Locate the cell with the specified text and output its [X, Y] center coordinate. 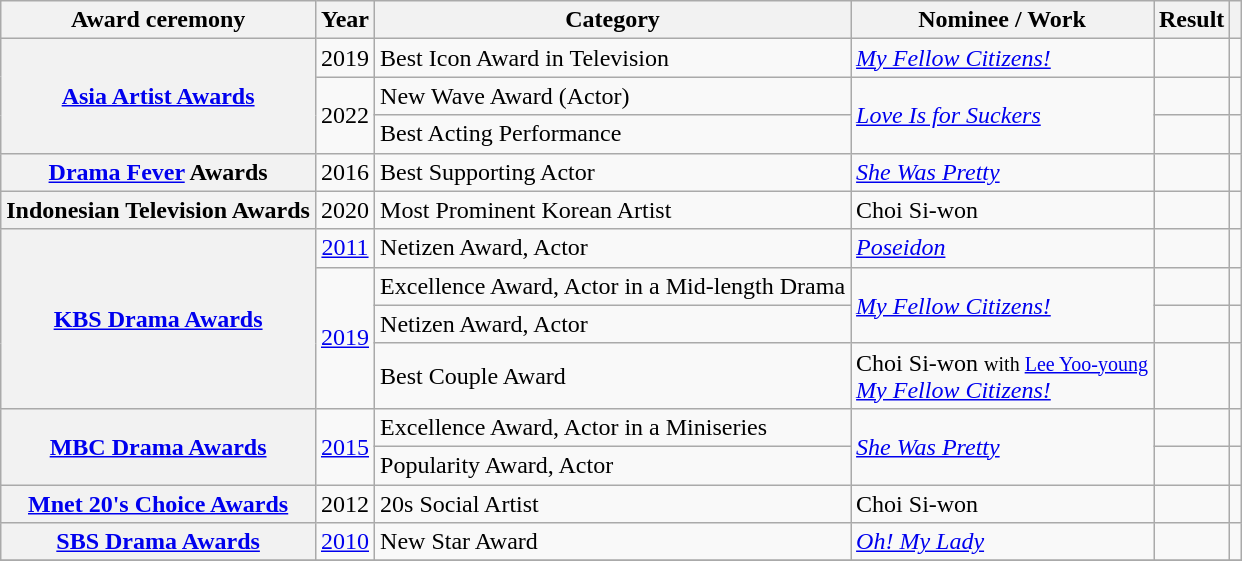
New Star Award [613, 542]
MBC Drama Awards [158, 446]
2012 [344, 503]
Category [613, 20]
Award ceremony [158, 20]
SBS Drama Awards [158, 542]
2022 [344, 115]
Popularity Award, Actor [613, 465]
2010 [344, 542]
Love Is for Suckers [1002, 115]
2015 [344, 446]
KBS Drama Awards [158, 318]
Best Icon Award in Television [613, 58]
Oh! My Lady [1002, 542]
Excellence Award, Actor in a Mid-length Drama [613, 286]
2011 [344, 248]
2020 [344, 210]
New Wave Award (Actor) [613, 96]
Drama Fever Awards [158, 172]
Excellence Award, Actor in a Miniseries [613, 427]
Poseidon [1002, 248]
Indonesian Television Awards [158, 210]
Most Prominent Korean Artist [613, 210]
2016 [344, 172]
Choi Si-won with Lee Yoo-youngMy Fellow Citizens! [1002, 376]
Best Supporting Actor [613, 172]
Best Acting Performance [613, 134]
Asia Artist Awards [158, 96]
Nominee / Work [1002, 20]
Best Couple Award [613, 376]
Result [1192, 20]
Mnet 20's Choice Awards [158, 503]
Year [344, 20]
20s Social Artist [613, 503]
